Return [X, Y] of the center of cell containing provided text 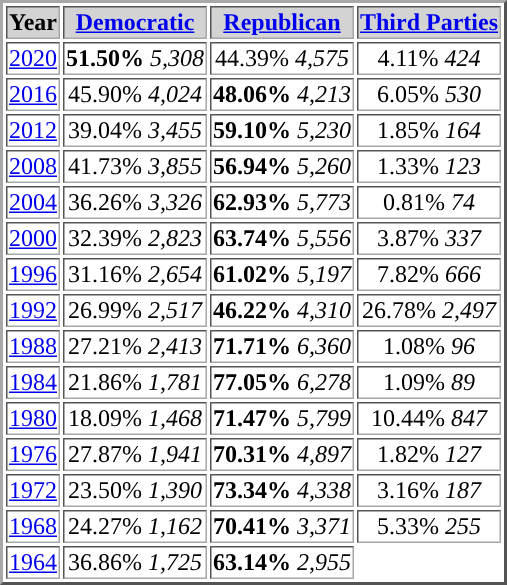
63.74% 5,556 [282, 238]
26.99% 2,517 [135, 310]
2016 [33, 94]
70.31% 4,897 [282, 454]
6.05% 530 [429, 94]
3.87% 337 [429, 238]
45.90% 4,024 [135, 94]
23.50% 1,390 [135, 490]
39.04% 3,455 [135, 130]
70.41% 3,371 [282, 526]
3.16% 187 [429, 490]
2004 [33, 202]
21.86% 1,781 [135, 382]
1.08% 96 [429, 346]
31.16% 2,654 [135, 274]
1964 [33, 562]
1980 [33, 418]
Democratic [135, 22]
71.47% 5,799 [282, 418]
Third Parties [429, 22]
41.73% 3,855 [135, 166]
4.11% 424 [429, 58]
27.87% 1,941 [135, 454]
24.27% 1,162 [135, 526]
61.02% 5,197 [282, 274]
1968 [33, 526]
1972 [33, 490]
1.82% 127 [429, 454]
51.50% 5,308 [135, 58]
1984 [33, 382]
71.71% 6,360 [282, 346]
1996 [33, 274]
1.33% 123 [429, 166]
46.22% 4,310 [282, 310]
2020 [33, 58]
73.34% 4,338 [282, 490]
Year [33, 22]
10.44% 847 [429, 418]
63.14% 2,955 [282, 562]
0.81% 74 [429, 202]
1992 [33, 310]
1988 [33, 346]
36.26% 3,326 [135, 202]
36.86% 1,725 [135, 562]
62.93% 5,773 [282, 202]
2000 [33, 238]
59.10% 5,230 [282, 130]
Republican [282, 22]
56.94% 5,260 [282, 166]
1.09% 89 [429, 382]
77.05% 6,278 [282, 382]
27.21% 2,413 [135, 346]
2008 [33, 166]
48.06% 4,213 [282, 94]
1976 [33, 454]
26.78% 2,497 [429, 310]
32.39% 2,823 [135, 238]
2012 [33, 130]
5.33% 255 [429, 526]
18.09% 1,468 [135, 418]
7.82% 666 [429, 274]
44.39% 4,575 [282, 58]
1.85% 164 [429, 130]
